Capture the cell that displays the provided text and extract its (X, Y) central coordinate. 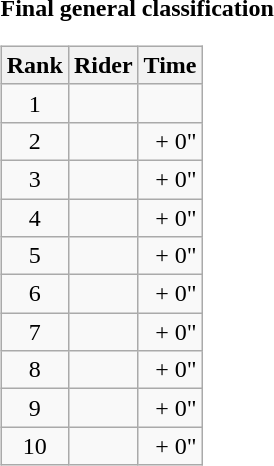
2 (34, 141)
6 (34, 294)
7 (34, 332)
4 (34, 217)
10 (34, 446)
3 (34, 179)
Rider (103, 65)
9 (34, 408)
5 (34, 256)
1 (34, 103)
Rank (34, 65)
Time (170, 65)
8 (34, 370)
